Provide the [x, y] coordinate of the cell's center where the given text is located.  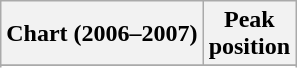
Peakposition [249, 34]
Chart (2006–2007) [102, 34]
